Pinpoint the cell where the given text exists, returning its [X, Y] midpoint coordinate. 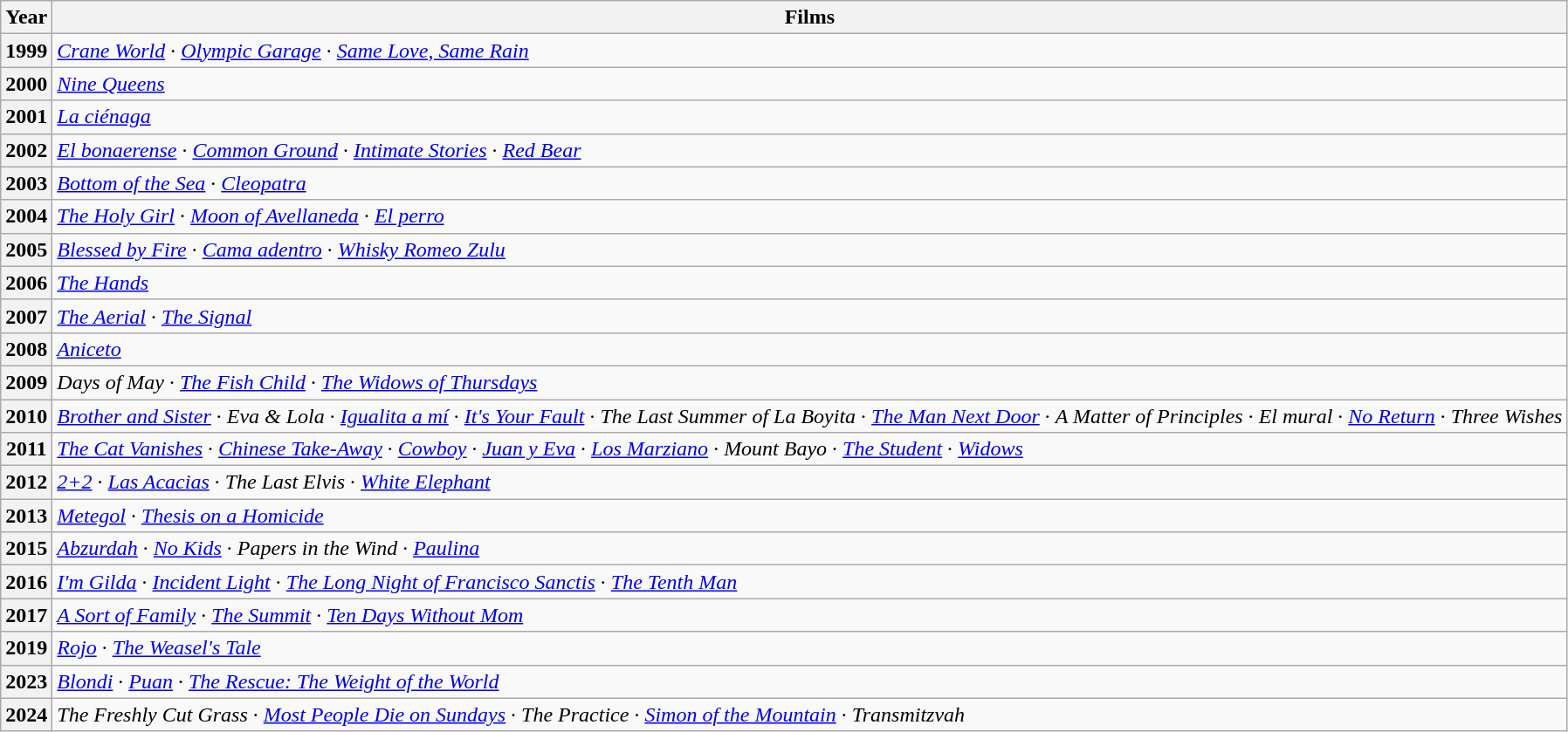
Rojo · The Weasel's Tale [810, 648]
2001 [26, 117]
2008 [26, 349]
2+2 · Las Acacias · The Last Elvis · White Elephant [810, 482]
The Aerial · The Signal [810, 316]
2012 [26, 482]
2024 [26, 715]
2010 [26, 416]
Abzurdah · No Kids · Papers in the Wind · Paulina [810, 549]
Bottom of the Sea · Cleopatra [810, 183]
2011 [26, 449]
Films [810, 17]
The Holy Girl · Moon of Avellaneda · El perro [810, 216]
2015 [26, 549]
Metegol · Thesis on a Homicide [810, 516]
Blessed by Fire · Cama adentro · Whisky Romeo Zulu [810, 250]
Crane World · Olympic Garage · Same Love, Same Rain [810, 51]
The Cat Vanishes · Chinese Take-Away · Cowboy · Juan y Eva · Los Marziano · Mount Bayo · The Student · Widows [810, 449]
I'm Gilda · Incident Light · The Long Night of Francisco Sanctis · The Tenth Man [810, 582]
Year [26, 17]
2023 [26, 681]
Nine Queens [810, 84]
2000 [26, 84]
2004 [26, 216]
1999 [26, 51]
2006 [26, 283]
A Sort of Family · The Summit · Ten Days Without Mom [810, 615]
El bonaerense · Common Ground · Intimate Stories · Red Bear [810, 150]
2013 [26, 516]
2009 [26, 382]
2002 [26, 150]
The Freshly Cut Grass · Most People Die on Sundays · The Practice · Simon of the Mountain · Transmitzvah [810, 715]
2019 [26, 648]
Aniceto [810, 349]
Blondi · Puan · The Rescue: The Weight of the World [810, 681]
2003 [26, 183]
La ciénaga [810, 117]
The Hands [810, 283]
Days of May · The Fish Child · The Widows of Thursdays [810, 382]
2017 [26, 615]
2005 [26, 250]
2016 [26, 582]
2007 [26, 316]
